Return the (X, Y) coordinate for the center point of the cell that contains the specified text.  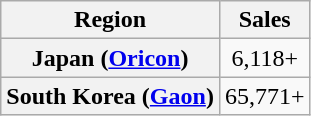
6,118+ (264, 58)
South Korea (Gaon) (110, 96)
65,771+ (264, 96)
Sales (264, 20)
Japan (Oricon) (110, 58)
Region (110, 20)
